From the cell containing the given text, extract its center point as [X, Y] coordinate. 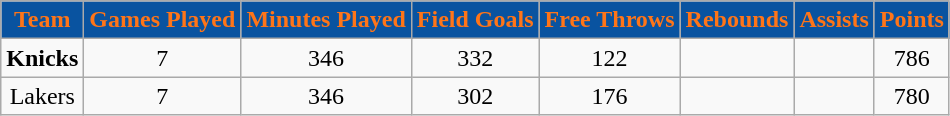
Minutes Played [326, 20]
332 [475, 58]
Assists [834, 20]
Points [912, 20]
Free Throws [610, 20]
302 [475, 96]
Team [42, 20]
Knicks [42, 58]
176 [610, 96]
Field Goals [475, 20]
786 [912, 58]
Rebounds [737, 20]
122 [610, 58]
Lakers [42, 96]
780 [912, 96]
Games Played [162, 20]
